Detect which cell encompasses the target text, then output its (X, Y) center coordinate. 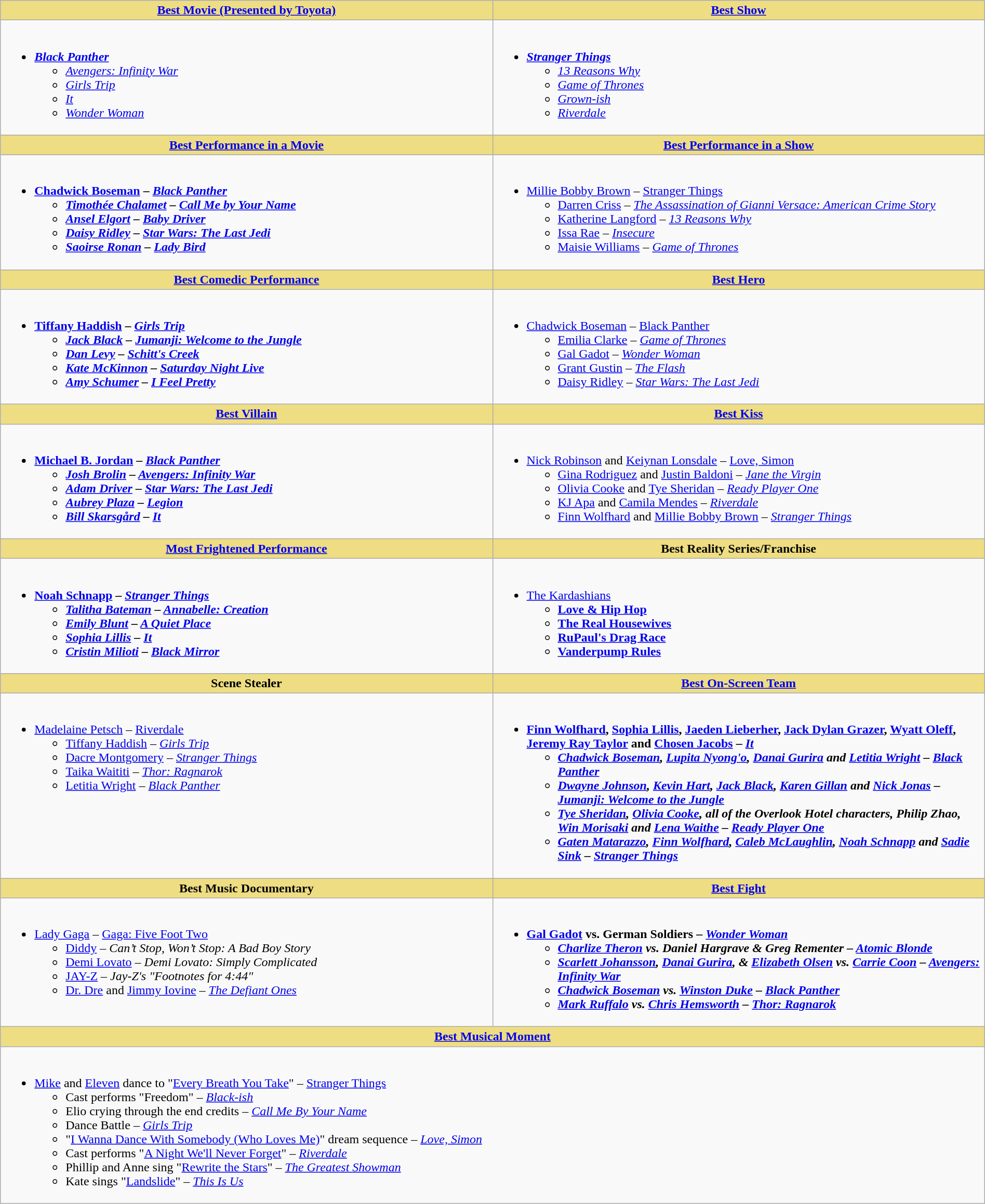
Best Comedic Performance (246, 279)
Best Kiss (739, 414)
Best Music Documentary (246, 888)
Stranger Things13 Reasons WhyGame of ThronesGrown-ishRiverdale (739, 78)
Best Movie (Presented by Toyota) (246, 10)
Scene Stealer (246, 683)
Best Reality Series/Franchise (739, 549)
Best Performance in a Show (739, 145)
Michael B. Jordan – Black PantherJosh Brolin – Avengers: Infinity WarAdam Driver – Star Wars: The Last JediAubrey Plaza – LegionBill Skarsgård – It (246, 481)
The KardashiansLove & Hip HopThe Real HousewivesRuPaul's Drag RaceVanderpump Rules (739, 616)
Best Show (739, 10)
Best Fight (739, 888)
Best Villain (246, 414)
Best On-Screen Team (739, 683)
Best Hero (739, 279)
Noah Schnapp – Stranger ThingsTalitha Bateman – Annabelle: CreationEmily Blunt – A Quiet PlaceSophia Lillis – ItCristin Milioti – Black Mirror (246, 616)
Best Musical Moment (492, 1037)
Most Frightened Performance (246, 549)
Best Performance in a Movie (246, 145)
Black PantherAvengers: Infinity WarGirls TripItWonder Woman (246, 78)
